Detect which cell encompasses the target text, then output its (X, Y) center coordinate. 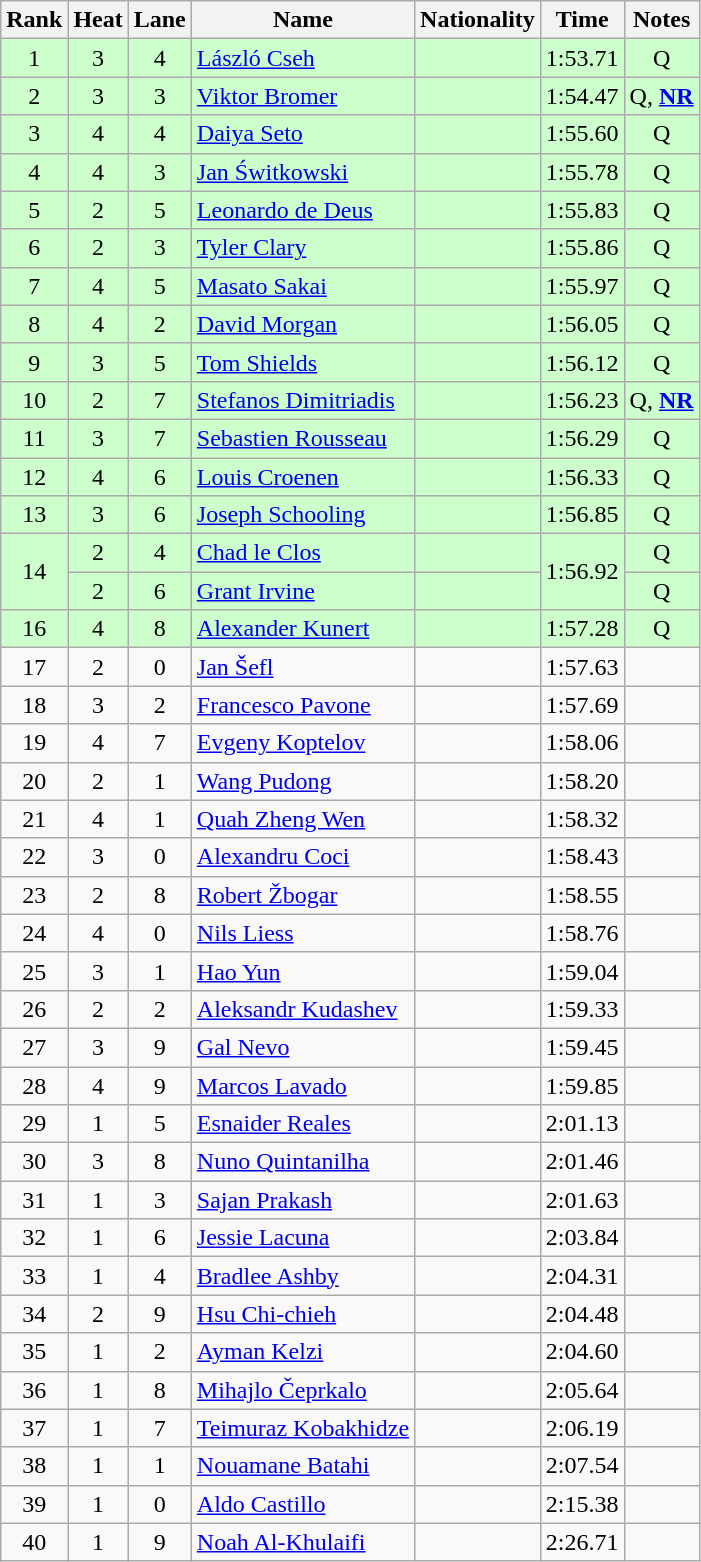
1:58.20 (582, 781)
Evgeny Koptelov (302, 743)
Rank (34, 20)
Joseph Schooling (302, 515)
1:59.45 (582, 1047)
1:56.33 (582, 477)
1:57.28 (582, 629)
Jan Šefl (302, 667)
Nouamane Batahi (302, 1466)
1:55.86 (582, 248)
Nils Liess (302, 933)
14 (34, 572)
Noah Al-Khulaifi (302, 1542)
20 (34, 781)
2:07.54 (582, 1466)
1:55.78 (582, 172)
Sajan Prakash (302, 1200)
Grant Irvine (302, 591)
Leonardo de Deus (302, 210)
1:56.12 (582, 362)
1:57.69 (582, 705)
Esnaider Reales (302, 1124)
Ayman Kelzi (302, 1352)
Jan Świtkowski (302, 172)
Viktor Bromer (302, 96)
Francesco Pavone (302, 705)
16 (34, 629)
38 (34, 1466)
1:58.76 (582, 933)
2:26.71 (582, 1542)
Wang Pudong (302, 781)
1:56.29 (582, 438)
26 (34, 1009)
Teimuraz Kobakhidze (302, 1428)
1:56.23 (582, 400)
1:57.63 (582, 667)
1:59.33 (582, 1009)
1:54.47 (582, 96)
24 (34, 933)
Masato Sakai (302, 286)
Tyler Clary (302, 248)
1:58.32 (582, 819)
1:55.97 (582, 286)
1:53.71 (582, 58)
2:15.38 (582, 1504)
34 (34, 1314)
36 (34, 1390)
Tom Shields (302, 362)
2:01.46 (582, 1162)
27 (34, 1047)
Bradlee Ashby (302, 1276)
Marcos Lavado (302, 1085)
2:06.19 (582, 1428)
19 (34, 743)
Notes (662, 20)
22 (34, 857)
35 (34, 1352)
Time (582, 20)
David Morgan (302, 324)
17 (34, 667)
37 (34, 1428)
10 (34, 400)
Aleksandr Kudashev (302, 1009)
Mihajlo Čeprkalo (302, 1390)
39 (34, 1504)
1:58.06 (582, 743)
13 (34, 515)
Hsu Chi-chieh (302, 1314)
28 (34, 1085)
2:04.48 (582, 1314)
2:03.84 (582, 1238)
Aldo Castillo (302, 1504)
2:04.60 (582, 1352)
1:56.92 (582, 572)
Stefanos Dimitriadis (302, 400)
33 (34, 1276)
Hao Yun (302, 971)
Sebastien Rousseau (302, 438)
29 (34, 1124)
30 (34, 1162)
2:01.13 (582, 1124)
Alexandru Coci (302, 857)
1:55.83 (582, 210)
2:04.31 (582, 1276)
Jessie Lacuna (302, 1238)
Alexander Kunert (302, 629)
Quah Zheng Wen (302, 819)
2:05.64 (582, 1390)
Lane (160, 20)
18 (34, 705)
1:55.60 (582, 134)
Nationality (478, 20)
32 (34, 1238)
1:59.85 (582, 1085)
Chad le Clos (302, 553)
Name (302, 20)
23 (34, 895)
21 (34, 819)
Heat (98, 20)
1:56.85 (582, 515)
2:01.63 (582, 1200)
1:56.05 (582, 324)
11 (34, 438)
Daiya Seto (302, 134)
Louis Croenen (302, 477)
1:58.55 (582, 895)
László Cseh (302, 58)
Robert Žbogar (302, 895)
40 (34, 1542)
31 (34, 1200)
12 (34, 477)
Gal Nevo (302, 1047)
Nuno Quintanilha (302, 1162)
1:58.43 (582, 857)
1:59.04 (582, 971)
25 (34, 971)
